For the text-containing cell, return its midpoint in (X, Y) coordinate format. 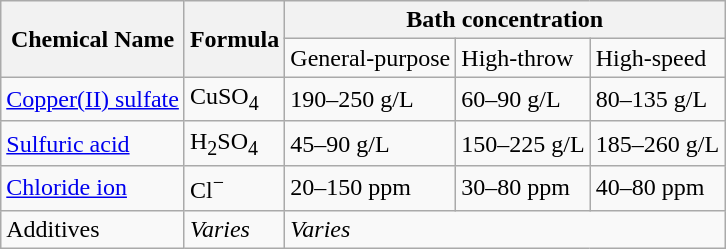
Chloride ion (93, 188)
Cl− (234, 188)
Chemical Name (93, 39)
Formula (234, 39)
190–250 g/L (370, 99)
45–90 g/L (370, 143)
High-throw (523, 58)
CuSO4 (234, 99)
Copper(II) sulfate (93, 99)
40–80 ppm (657, 188)
High-speed (657, 58)
60–90 g/L (523, 99)
20–150 ppm (370, 188)
Additives (93, 229)
Sulfuric acid (93, 143)
Bath concentration (505, 20)
H2SO4 (234, 143)
30–80 ppm (523, 188)
80–135 g/L (657, 99)
General-purpose (370, 58)
150–225 g/L (523, 143)
185–260 g/L (657, 143)
